Determine the (X, Y) coordinate at the center of the cell enclosing the given text.  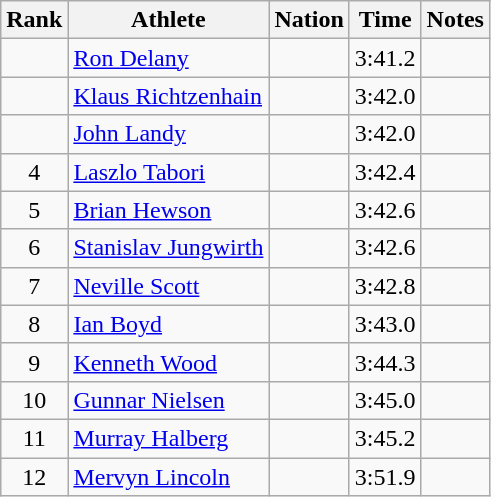
3:44.3 (385, 362)
Brian Hewson (168, 210)
Mervyn Lincoln (168, 477)
5 (34, 210)
7 (34, 286)
Rank (34, 20)
Murray Halberg (168, 438)
Notes (455, 20)
Time (385, 20)
3:45.2 (385, 438)
3:51.9 (385, 477)
4 (34, 172)
10 (34, 400)
Laszlo Tabori (168, 172)
Klaus Richtzenhain (168, 96)
Ron Delany (168, 58)
8 (34, 324)
3:45.0 (385, 400)
Nation (309, 20)
3:42.4 (385, 172)
3:42.8 (385, 286)
Athlete (168, 20)
3:43.0 (385, 324)
Gunnar Nielsen (168, 400)
Kenneth Wood (168, 362)
9 (34, 362)
Neville Scott (168, 286)
3:41.2 (385, 58)
Ian Boyd (168, 324)
12 (34, 477)
John Landy (168, 134)
Stanislav Jungwirth (168, 248)
6 (34, 248)
11 (34, 438)
